Output the [X, Y] coordinate of the center of the cell containing the given text.  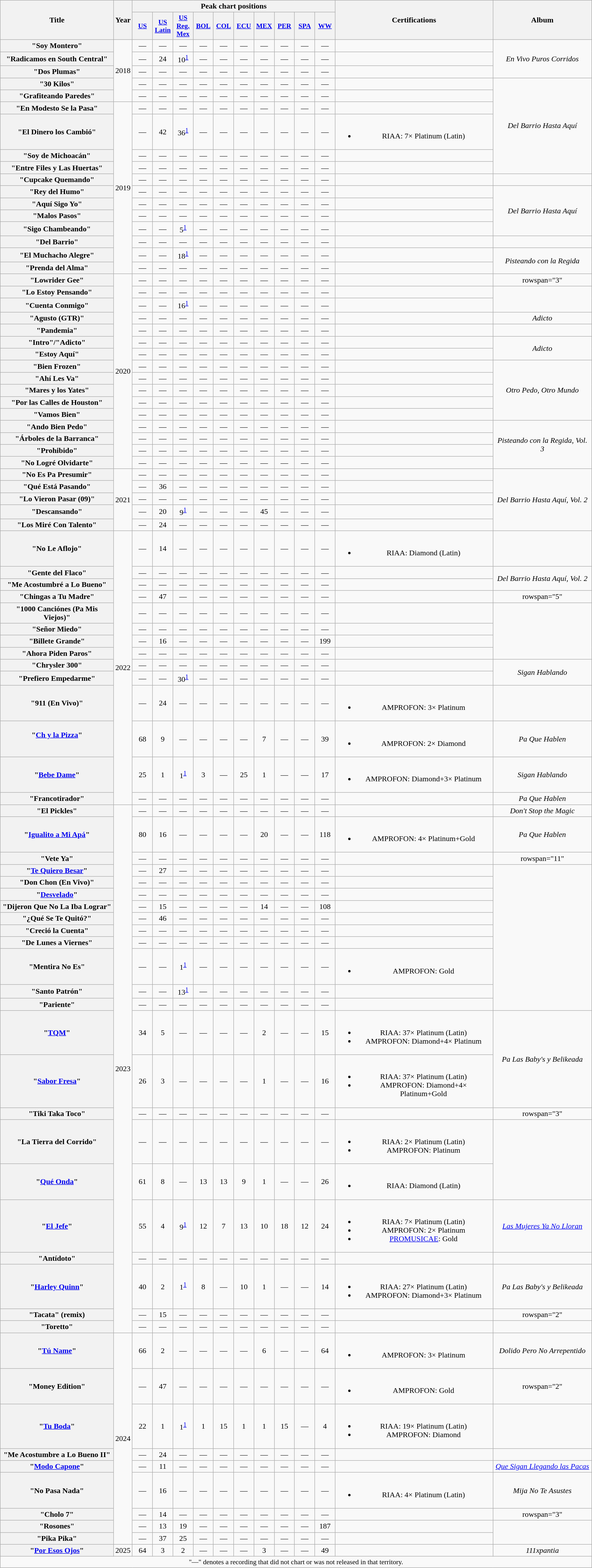
"30 Kilos" [57, 84]
131 [183, 991]
"Gente del Flaco" [57, 572]
"Francotirador" [57, 799]
"Estoy Aquí" [57, 354]
"Lowrider Gee" [57, 280]
RIAA: 37× Platinum (Latin)AMPROFON: Diamond+4× Platinum+Gold [414, 1081]
61 [142, 1181]
199 [325, 641]
"Radicamos en South Central" [57, 59]
27 [163, 870]
"Mares y los Yates" [57, 390]
"El Jefe" [57, 1226]
"Qué Está Pasando" [57, 487]
"Desvelado" [57, 894]
PER [284, 26]
rowspan="11" [543, 858]
"¿Qué Se Te Quitó?" [57, 918]
COL [224, 26]
5 [163, 1033]
AMPROFON: 4× Platinum+Gold [414, 834]
"Dijeron Que No La Iba Lograr" [57, 906]
"Antídoto" [57, 1258]
BOL [203, 26]
"Sigo Chambeando" [57, 229]
"Cupcake Quemando" [57, 180]
187 [325, 1526]
46 [163, 918]
"Tu Boda" [57, 1426]
"Prefiero Empedarme" [57, 678]
"Por las Calles de Houston" [57, 402]
22 [142, 1426]
"Tiki Taka Toco" [57, 1113]
2021 [123, 499]
RIAA: 19× Platinum (Latin)AMPROFON: Diamond [414, 1426]
"1000 Canciónes (Pa Mis Viejos)" [57, 613]
40 [142, 1286]
19 [183, 1526]
2019 [123, 188]
66 [142, 1351]
"El Dinero los Cambió" [57, 131]
"Ch y la Pizza" [57, 739]
"Pariente" [57, 1004]
SPA [305, 26]
"Toretto" [57, 1327]
WW [325, 26]
"Vete Ya" [57, 858]
"No Es Pa Presumir" [57, 474]
US [142, 26]
RIAA: 7× Platinum (Latin)AMPROFON: 2× PlatinumPROMUSICAE: Gold [414, 1226]
"Billete Grande" [57, 641]
"Vamos Bien" [57, 414]
"Árboles de la Barranca" [57, 438]
"Lo Vieron Pasar (09)" [57, 499]
"El Pickles" [57, 811]
68 [142, 739]
"Pika Pika" [57, 1538]
Mija No Te Asustes [543, 1491]
"Chingas a Tu Madre" [57, 596]
"Señor Miedo" [57, 629]
"Grafiteando Paredes" [57, 96]
2020 [123, 371]
"Ando Bien Pedo" [57, 426]
"Entre Files y Las Huertas" [57, 168]
RIAA: 7× Platinum (Latin) [414, 131]
"Cuenta Conmigo" [57, 305]
Peak chart positions [233, 6]
"Igualito a Mi Apá" [57, 834]
"Dos Plumas" [57, 72]
"Bien Frozen" [57, 366]
En Vivo Puros Corridos [543, 59]
"Ahí Les Va" [57, 378]
"Descansando" [57, 512]
"No Pasa Nada" [57, 1491]
Album [543, 20]
"Prenda del Alma" [57, 268]
"—" denotes a recording that did not chart or was not released in that territory. [296, 1562]
"Santo Patrón" [57, 991]
101 [183, 59]
"Chrysler 300" [57, 665]
36 [163, 487]
"Soy Montero" [57, 46]
"Rosones" [57, 1526]
"Aquí Sigo Yo" [57, 204]
39 [325, 739]
Year [123, 20]
"Don Chon (En Vivo)" [57, 882]
rowspan="5" [543, 596]
34 [142, 1033]
42 [163, 131]
"Bebe Dame" [57, 775]
Las Mujeres Ya No Lloran [543, 1226]
RIAA: 27× Platinum (Latin)AMPROFON: Diamond+3× Platinum [414, 1286]
"Soy de Michoacán" [57, 156]
"Malos Pasos" [57, 216]
USReg.Mex [183, 26]
"Ahora Piden Paros" [57, 653]
"Agusto (GTR)" [57, 318]
Pisteando con la Regida [543, 261]
2025 [123, 1550]
Pisteando con la Regida, Vol. 3 [543, 444]
"La Tierra del Corrido" [57, 1142]
"Te Quiero Besar" [57, 870]
2024 [123, 1439]
RIAA: 4× Platinum (Latin) [414, 1491]
"Pandemia" [57, 330]
Don't Stop the Magic [543, 811]
"Money Edition" [57, 1386]
"Mentira No Es" [57, 967]
17 [325, 775]
"No Logré Olvidarte" [57, 462]
"De Lunes a Viernes" [57, 943]
"Los Miré Con Talento" [57, 525]
"Cholo 7" [57, 1514]
51 [183, 229]
"Del Barrio" [57, 242]
18 [284, 1226]
"Lo Estoy Pensando" [57, 292]
118 [325, 834]
"Rey del Humo" [57, 192]
Dolido Pero No Arrepentido [543, 1351]
"Modo Capone" [57, 1467]
MEX [264, 26]
"Me Acostumbre a Lo Bueno II" [57, 1455]
"Tú Name" [57, 1351]
AMPROFON: Diamond+3× Platinum [414, 775]
Certifications [414, 20]
181 [183, 255]
37 [163, 1538]
RIAA: 37× Platinum (Latin)AMPROFON: Diamond+4× Platinum [414, 1033]
49 [325, 1550]
80 [142, 834]
361 [183, 131]
Otro Pedo, Otro Mundo [543, 390]
AMPROFON: 2× Diamond [414, 739]
2022 [123, 668]
"No Le Aflojo" [57, 549]
"Prohibido" [57, 450]
"911 (En Vivo)" [57, 703]
"Tacata" (remix) [57, 1315]
6 [264, 1351]
"Me Acostumbré a Lo Bueno" [57, 584]
"Creció la Cuenta" [57, 930]
"TQM" [57, 1033]
108 [325, 906]
2018 [123, 71]
USLatin [163, 26]
"En Modesto Se la Pasa" [57, 108]
"Sabor Fresa" [57, 1081]
Title [57, 20]
ECU [244, 26]
"Por Esos Ojos" [57, 1550]
2023 [123, 1069]
"Qué Onda" [57, 1181]
"Intro"/"Adicto" [57, 342]
55 [142, 1226]
45 [264, 512]
"El Muchacho Alegre" [57, 255]
161 [183, 305]
Que Sigan Llegando las Pacas [543, 1467]
111xpantia [543, 1550]
"Harley Quinn" [57, 1286]
301 [183, 678]
RIAA: 2× Platinum (Latin)AMPROFON: Platinum [414, 1142]
